Scan for the cell matching the given text and deliver its (X, Y) coordinate at center. 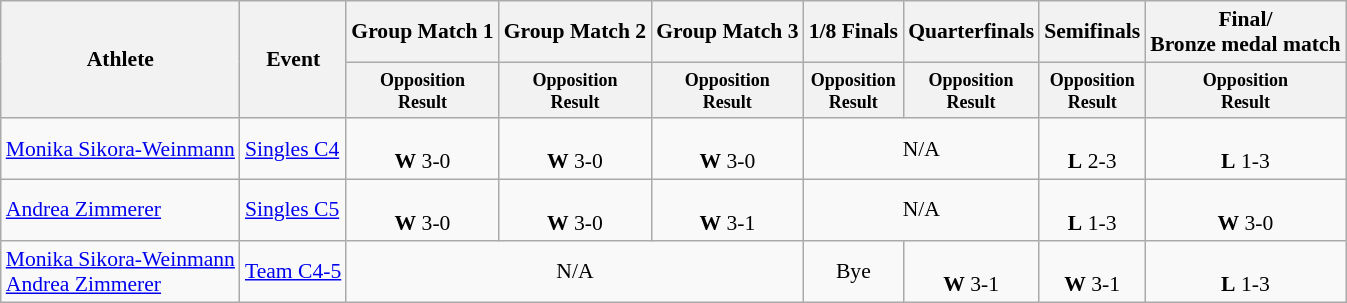
Final/Bronze medal match (1245, 32)
Singles C4 (293, 150)
Andrea Zimmerer (120, 210)
Singles C5 (293, 210)
Team C4-5 (293, 272)
Athlete (120, 60)
Semifinals (1092, 32)
Monika Sikora-Weinmann (120, 150)
1/8 Finals (854, 32)
Monika Sikora-WeinmannAndrea Zimmerer (120, 272)
Group Match 2 (575, 32)
Event (293, 60)
Bye (854, 272)
Group Match 3 (727, 32)
L 2-3 (1092, 150)
Quarterfinals (971, 32)
Group Match 1 (422, 32)
